Capture the cell that displays the provided text and extract its (x, y) central coordinate. 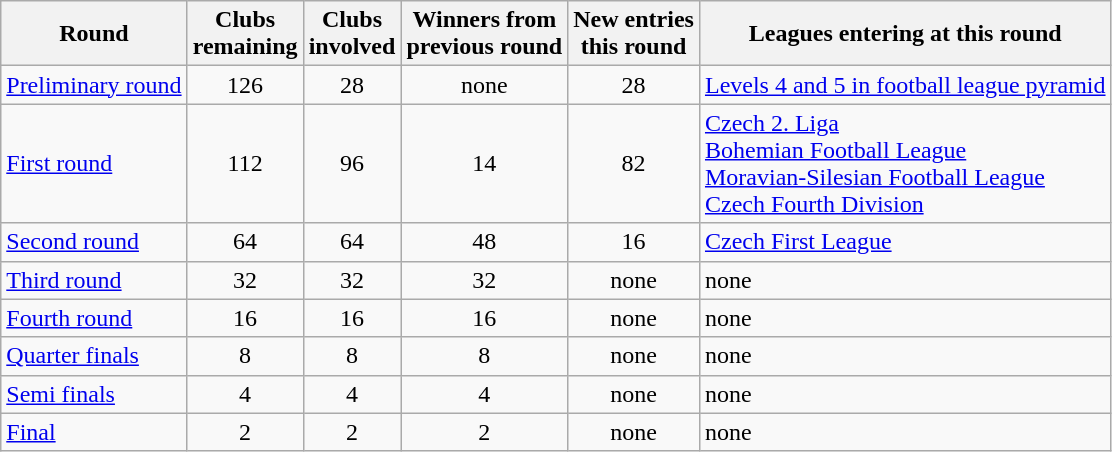
Semi finals (94, 394)
Clubsinvolved (352, 34)
Clubsremaining (245, 34)
First round (94, 164)
Final (94, 432)
Winners fromprevious round (484, 34)
126 (245, 85)
Levels 4 and 5 in football league pyramid (905, 85)
Leagues entering at this round (905, 34)
Third round (94, 280)
82 (634, 164)
Quarter finals (94, 356)
Second round (94, 242)
Fourth round (94, 318)
Round (94, 34)
Czech First League (905, 242)
96 (352, 164)
48 (484, 242)
New entriesthis round (634, 34)
Czech 2. LigaBohemian Football LeagueMoravian-Silesian Football LeagueCzech Fourth Division (905, 164)
Preliminary round (94, 85)
112 (245, 164)
14 (484, 164)
